Search for the cell housing the specified text and yield its (X, Y) center coordinate. 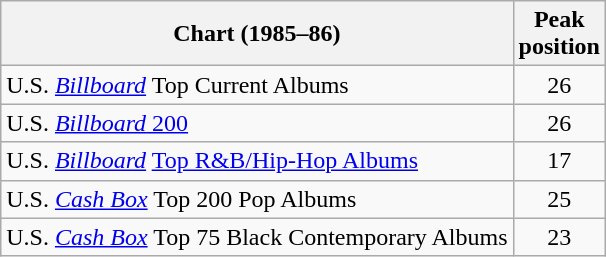
U.S. Cash Box Top 75 Black Contemporary Albums (257, 237)
U.S. Billboard Top R&B/Hip-Hop Albums (257, 161)
U.S. Billboard 200 (257, 123)
U.S. Billboard Top Current Albums (257, 85)
Peakposition (559, 34)
U.S. Cash Box Top 200 Pop Albums (257, 199)
25 (559, 199)
17 (559, 161)
Chart (1985–86) (257, 34)
23 (559, 237)
